Return [x, y] of the center of cell containing provided text 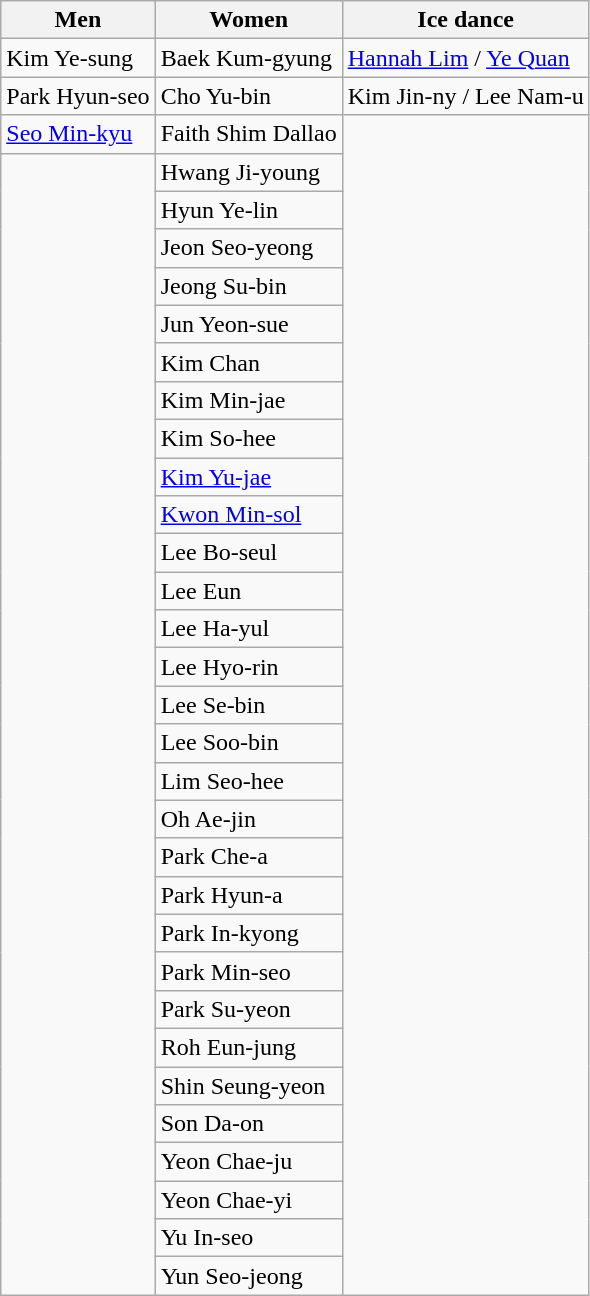
Park Che-a [248, 857]
Lim Seo-hee [248, 781]
Yeon Chae-yi [248, 1200]
Ice dance [466, 20]
Lee Eun [248, 591]
Lee Se-bin [248, 705]
Park Hyun-seo [78, 96]
Baek Kum-gyung [248, 58]
Lee Ha-yul [248, 629]
Jun Yeon-sue [248, 324]
Hwang Ji-young [248, 172]
Kim Yu-jae [248, 477]
Kim Jin-ny / Lee Nam-u [466, 96]
Men [78, 20]
Roh Eun-jung [248, 1047]
Yun Seo-jeong [248, 1276]
Son Da-on [248, 1124]
Kwon Min-sol [248, 515]
Park Min-seo [248, 971]
Jeon Seo-yeong [248, 248]
Shin Seung-yeon [248, 1085]
Kim So-hee [248, 438]
Oh Ae-jin [248, 819]
Hannah Lim / Ye Quan [466, 58]
Jeong Su-bin [248, 286]
Park Hyun-a [248, 895]
Kim Min-jae [248, 400]
Park In-kyong [248, 933]
Park Su-yeon [248, 1009]
Seo Min-kyu [78, 134]
Yu In-seo [248, 1238]
Cho Yu-bin [248, 96]
Lee Hyo-rin [248, 667]
Kim Chan [248, 362]
Women [248, 20]
Faith Shim Dallao [248, 134]
Lee Soo-bin [248, 743]
Yeon Chae-ju [248, 1162]
Hyun Ye-lin [248, 210]
Kim Ye-sung [78, 58]
Lee Bo-seul [248, 553]
